For the text-containing cell, return its midpoint in (X, Y) coordinate format. 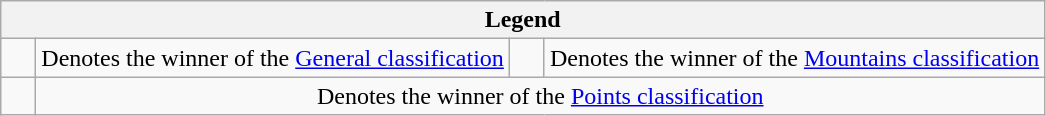
Legend (523, 20)
Denotes the winner of the Mountains classification (794, 58)
Denotes the winner of the General classification (273, 58)
Denotes the winner of the Points classification (540, 96)
